Locate the cell with the specified text and output its [x, y] center coordinate. 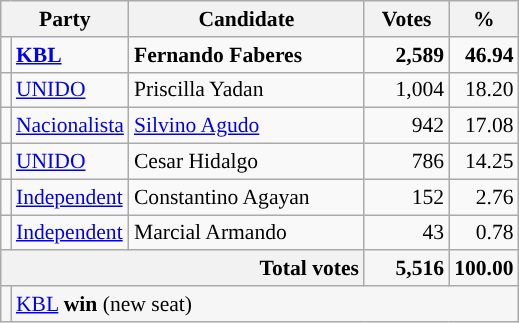
43 [406, 233]
2.76 [484, 197]
Nacionalista [70, 126]
942 [406, 126]
Cesar Hidalgo [246, 162]
Votes [406, 19]
100.00 [484, 269]
0.78 [484, 233]
Party [65, 19]
46.94 [484, 55]
Fernando Faberes [246, 55]
2,589 [406, 55]
Silvino Agudo [246, 126]
17.08 [484, 126]
5,516 [406, 269]
% [484, 19]
KBL [70, 55]
14.25 [484, 162]
152 [406, 197]
KBL win (new seat) [265, 304]
18.20 [484, 90]
Priscilla Yadan [246, 90]
786 [406, 162]
1,004 [406, 90]
Constantino Agayan [246, 197]
Total votes [182, 269]
Candidate [246, 19]
Marcial Armando [246, 233]
